Scan for the cell matching the given text and deliver its [X, Y] coordinate at center. 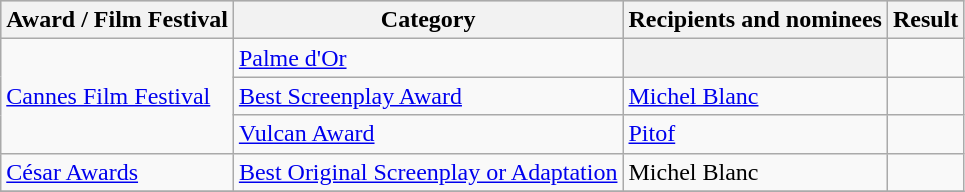
Palme d'Or [428, 58]
Result [925, 20]
Cannes Film Festival [118, 96]
Vulcan Award [428, 134]
César Awards [118, 172]
Recipients and nominees [755, 20]
Category [428, 20]
Best Original Screenplay or Adaptation [428, 172]
Best Screenplay Award [428, 96]
Pitof [755, 134]
Award / Film Festival [118, 20]
